Return the [x, y] coordinate for the center point of the cell that contains the specified text.  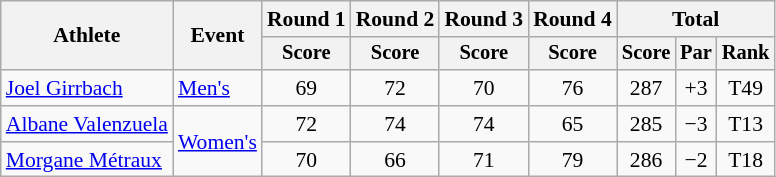
Total [696, 19]
Albane Valenzuela [87, 124]
76 [572, 88]
69 [306, 88]
Round 3 [484, 19]
Par [696, 54]
287 [646, 88]
Men's [218, 88]
70 [484, 88]
Joel Girrbach [87, 88]
T13 [746, 124]
Athlete [87, 36]
+3 [696, 88]
Round 4 [572, 19]
Women's [218, 142]
Rank [746, 54]
65 [572, 124]
−3 [696, 124]
285 [646, 124]
T49 [746, 88]
Event [218, 36]
Round 1 [306, 19]
Round 2 [396, 19]
